Scan for the cell matching the given text and deliver its (X, Y) coordinate at center. 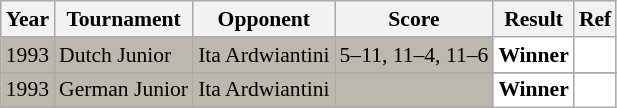
Score (414, 19)
German Junior (124, 90)
Year (28, 19)
Tournament (124, 19)
Dutch Junior (124, 55)
Opponent (264, 19)
Result (534, 19)
5–11, 11–4, 11–6 (414, 55)
Ref (595, 19)
